Output the (x, y) coordinate of the center of the cell containing the given text.  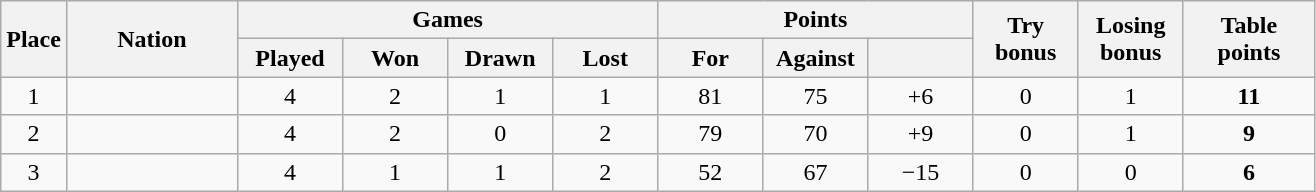
Place (34, 39)
Games (447, 20)
+9 (920, 134)
9 (1248, 134)
67 (816, 172)
Lost (606, 58)
+6 (920, 96)
3 (34, 172)
81 (710, 96)
Against (816, 58)
Trybonus (1026, 39)
70 (816, 134)
79 (710, 134)
52 (710, 172)
−15 (920, 172)
Losingbonus (1130, 39)
11 (1248, 96)
75 (816, 96)
Nation (152, 39)
6 (1248, 172)
Tablepoints (1248, 39)
Points (816, 20)
Drawn (500, 58)
Won (396, 58)
Played (290, 58)
For (710, 58)
